From the cell containing the given text, extract its center point as [x, y] coordinate. 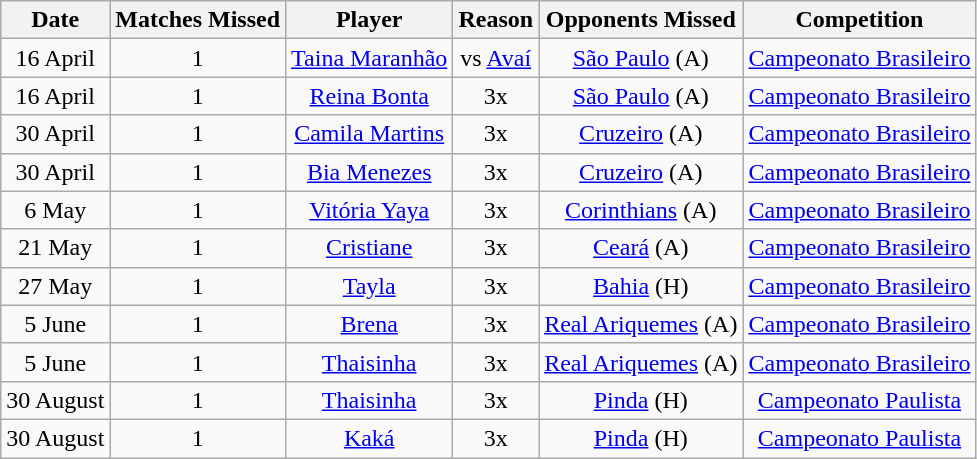
vs Avaí [496, 58]
6 May [56, 210]
Ceará (A) [641, 248]
Cristiane [370, 248]
Kaká [370, 438]
Player [370, 20]
Reason [496, 20]
Reina Bonta [370, 96]
Date [56, 20]
Vitória Yaya [370, 210]
Opponents Missed [641, 20]
27 May [56, 286]
Camila Martins [370, 134]
Competition [860, 20]
Bahia (H) [641, 286]
21 May [56, 248]
Matches Missed [198, 20]
Brena [370, 324]
Corinthians (A) [641, 210]
Taina Maranhão [370, 58]
Bia Menezes [370, 172]
Tayla [370, 286]
